Capture the cell that displays the provided text and extract its [X, Y] central coordinate. 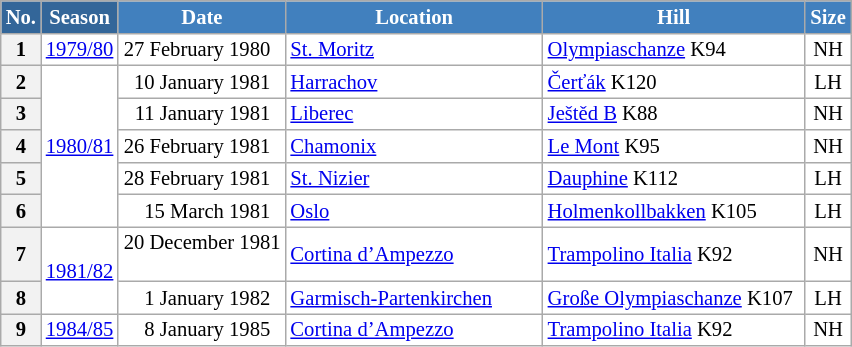
Oslo [414, 210]
5 [21, 178]
1981/82 [80, 270]
Location [414, 16]
Liberec [414, 113]
Holmenkollbakken K105 [674, 210]
St. Nizier [414, 178]
Harrachov [414, 81]
Olympiaschanze K94 [674, 49]
1 [21, 49]
Le Mont K95 [674, 146]
Chamonix [414, 146]
St. Moritz [414, 49]
11 January 1981 [202, 113]
Hill [674, 16]
9 [21, 329]
26 February 1981 [202, 146]
Ještěd B K88 [674, 113]
Čerťák K120 [674, 81]
1980/81 [80, 146]
Dauphine K112 [674, 178]
4 [21, 146]
7 [21, 254]
1979/80 [80, 49]
Date [202, 16]
10 January 1981 [202, 81]
6 [21, 210]
No. [21, 16]
8 January 1985 [202, 329]
28 February 1981 [202, 178]
8 [21, 297]
27 February 1980 [202, 49]
Garmisch-Partenkirchen [414, 297]
Size [828, 16]
Große Olympiaschanze K107 [674, 297]
20 December 1981 [202, 254]
1 January 1982 [202, 297]
2 [21, 81]
1984/85 [80, 329]
3 [21, 113]
Season [80, 16]
15 March 1981 [202, 210]
